Return the [X, Y] coordinate for the center point of the cell that contains the specified text.  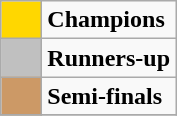
Champions [109, 20]
Runners-up [109, 58]
Semi-finals [109, 96]
